Output the (x, y) coordinate of the center of the cell containing the given text.  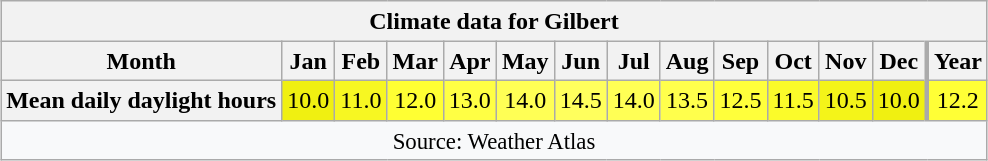
Nov (846, 61)
13.5 (687, 100)
Mean daily daylight hours (142, 100)
12.5 (740, 100)
Feb (361, 61)
Jun (580, 61)
14.5 (580, 100)
Climate data for Gilbert (494, 21)
13.0 (470, 100)
Jul (634, 61)
May (525, 61)
Dec (900, 61)
11.5 (793, 100)
Year (958, 61)
11.0 (361, 100)
Oct (793, 61)
Mar (415, 61)
Apr (470, 61)
12.2 (958, 100)
10.5 (846, 100)
Jan (308, 61)
Aug (687, 61)
12.0 (415, 100)
Source: Weather Atlas (494, 140)
Sep (740, 61)
Month (142, 61)
